Identify which cell holds the provided text, then report its [x, y] central coordinate. 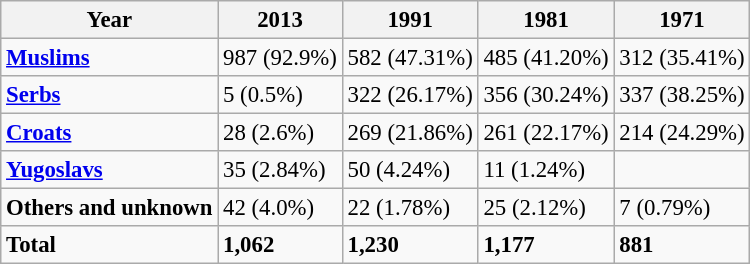
5 (0.5%) [280, 95]
987 (92.9%) [280, 58]
Year [110, 20]
485 (41.20%) [546, 58]
25 (2.12%) [546, 208]
2013 [280, 20]
1981 [546, 20]
269 (21.86%) [410, 133]
Total [110, 245]
582 (47.31%) [410, 58]
Others and unknown [110, 208]
35 (2.84%) [280, 170]
1,177 [546, 245]
Croats [110, 133]
1991 [410, 20]
28 (2.6%) [280, 133]
1971 [682, 20]
11 (1.24%) [546, 170]
22 (1.78%) [410, 208]
337 (38.25%) [682, 95]
1,062 [280, 245]
881 [682, 245]
Yugoslavs [110, 170]
356 (30.24%) [546, 95]
1,230 [410, 245]
42 (4.0%) [280, 208]
312 (35.41%) [682, 58]
50 (4.24%) [410, 170]
7 (0.79%) [682, 208]
Serbs [110, 95]
Muslims [110, 58]
261 (22.17%) [546, 133]
322 (26.17%) [410, 95]
214 (24.29%) [682, 133]
